Output the (X, Y) coordinate of the center of the cell containing the given text.  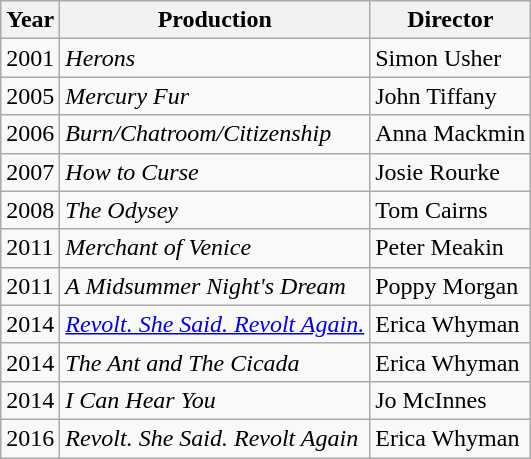
Merchant of Venice (215, 248)
Peter Meakin (450, 248)
John Tiffany (450, 96)
Josie Rourke (450, 172)
2008 (30, 210)
The Ant and The Cicada (215, 362)
Year (30, 20)
2016 (30, 438)
Herons (215, 58)
2007 (30, 172)
Simon Usher (450, 58)
Poppy Morgan (450, 286)
Mercury Fur (215, 96)
A Midsummer Night's Dream (215, 286)
Director (450, 20)
I Can Hear You (215, 400)
Tom Cairns (450, 210)
How to Curse (215, 172)
2006 (30, 134)
The Odysey (215, 210)
Revolt. She Said. Revolt Again. (215, 324)
Anna Mackmin (450, 134)
Production (215, 20)
2005 (30, 96)
Revolt. She Said. Revolt Again (215, 438)
2001 (30, 58)
Burn/Chatroom/Citizenship (215, 134)
Jo McInnes (450, 400)
